Extract the [x, y] coordinate from the center of the cell holding the provided text.  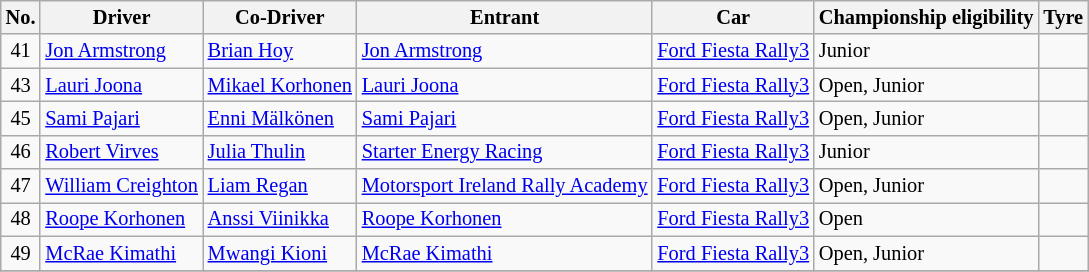
No. [21, 17]
Tyre [1063, 17]
Championship eligibility [926, 17]
Open [926, 219]
47 [21, 186]
Robert Virves [121, 152]
41 [21, 51]
Car [732, 17]
Enni Mälkönen [280, 118]
Driver [121, 17]
45 [21, 118]
Brian Hoy [280, 51]
Entrant [505, 17]
Motorsport Ireland Rally Academy [505, 186]
William Creighton [121, 186]
Mwangi Kioni [280, 253]
Liam Regan [280, 186]
Starter Energy Racing [505, 152]
Mikael Korhonen [280, 85]
Anssi Viinikka [280, 219]
Julia Thulin [280, 152]
46 [21, 152]
49 [21, 253]
43 [21, 85]
48 [21, 219]
Co-Driver [280, 17]
